Locate the cell with the specified text and output its [x, y] center coordinate. 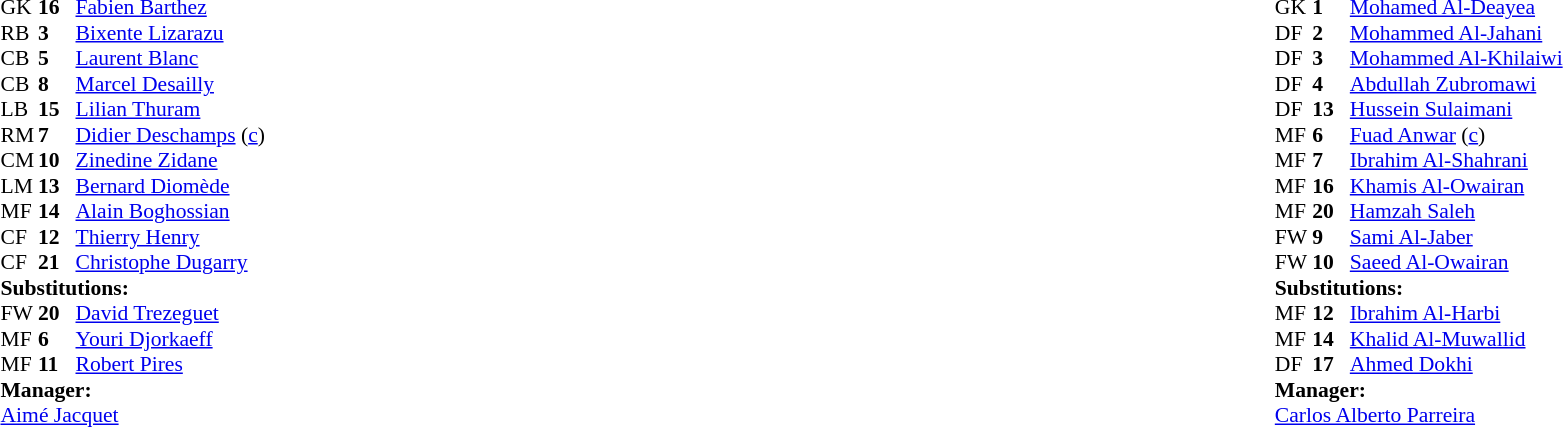
4 [1331, 84]
Zinedine Zidane [170, 161]
Thierry Henry [170, 237]
Khamis Al-Owairan [1456, 186]
Khalid Al-Muwallid [1456, 339]
16 [1331, 186]
Mohammed Al-Jahani [1456, 33]
Christophe Dugarry [170, 263]
Ibrahim Al-Harbi [1456, 313]
CM [19, 161]
Ahmed Dokhi [1456, 365]
Abdullah Zubromawi [1456, 84]
Bixente Lizarazu [170, 33]
RB [19, 33]
Robert Pires [170, 365]
RM [19, 135]
LM [19, 186]
Lilian Thuram [170, 109]
21 [57, 263]
8 [57, 84]
5 [57, 59]
15 [57, 109]
LB [19, 109]
11 [57, 365]
9 [1331, 237]
Marcel Desailly [170, 84]
2 [1331, 33]
David Trezeguet [170, 313]
Hussein Sulaimani [1456, 109]
Saeed Al-Owairan [1456, 263]
Bernard Diomède [170, 186]
Alain Boghossian [170, 211]
Hamzah Saleh [1456, 211]
Ibrahim Al-Shahrani [1456, 161]
17 [1331, 365]
Didier Deschamps (c) [170, 135]
Mohammed Al-Khilaiwi [1456, 59]
Sami Al-Jaber [1456, 237]
Fuad Anwar (c) [1456, 135]
Youri Djorkaeff [170, 339]
Laurent Blanc [170, 59]
